Capture the cell that displays the provided text and extract its [X, Y] central coordinate. 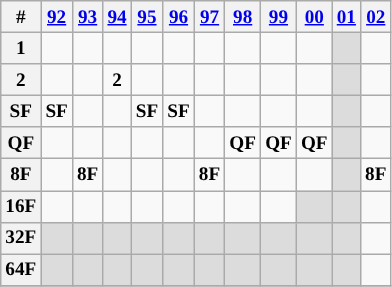
93 [87, 17]
97 [209, 17]
98 [243, 17]
94 [117, 17]
16F [21, 206]
# [21, 17]
32F [21, 238]
92 [57, 17]
02 [376, 17]
96 [179, 17]
01 [346, 17]
64F [21, 270]
95 [147, 17]
99 [279, 17]
1 [21, 48]
00 [314, 17]
